Return [x, y] of the center of cell containing provided text 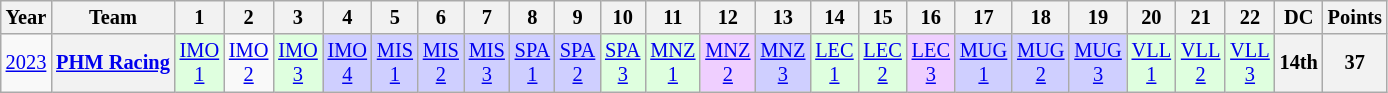
10 [622, 17]
Year [26, 17]
DC [1299, 17]
MUG1 [984, 63]
MIS3 [487, 63]
15 [883, 17]
IMO1 [200, 63]
14 [834, 17]
6 [441, 17]
12 [728, 17]
8 [532, 17]
14th [1299, 63]
3 [298, 17]
MNZ1 [672, 63]
LEC1 [834, 63]
MIS2 [441, 63]
MUG3 [1098, 63]
2 [248, 17]
17 [984, 17]
4 [348, 17]
MNZ2 [728, 63]
16 [931, 17]
SPA3 [622, 63]
7 [487, 17]
IMO3 [298, 63]
Points [1355, 17]
21 [1200, 17]
IMO4 [348, 63]
IMO2 [248, 63]
MNZ3 [782, 63]
20 [1152, 17]
2023 [26, 63]
LEC3 [931, 63]
Team [112, 17]
22 [1250, 17]
VLL2 [1200, 63]
VLL3 [1250, 63]
18 [1040, 17]
5 [395, 17]
VLL1 [1152, 63]
SPA1 [532, 63]
1 [200, 17]
MUG2 [1040, 63]
13 [782, 17]
LEC2 [883, 63]
MIS1 [395, 63]
PHM Racing [112, 63]
9 [578, 17]
11 [672, 17]
37 [1355, 63]
19 [1098, 17]
SPA2 [578, 63]
